Output the (x, y) coordinate of the center of the cell containing the given text.  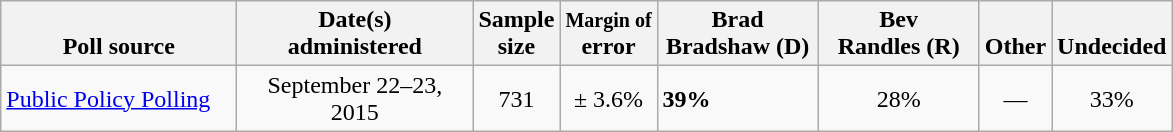
Margin oferror (608, 34)
28% (898, 98)
Samplesize (516, 34)
Public Policy Polling (119, 98)
39% (738, 98)
± 3.6% (608, 98)
Date(s)administered (355, 34)
BevRandles (R) (898, 34)
Poll source (119, 34)
September 22–23, 2015 (355, 98)
Undecided (1112, 34)
Other (1015, 34)
731 (516, 98)
BradBradshaw (D) (738, 34)
33% (1112, 98)
— (1015, 98)
